For the text-containing cell, return its midpoint in (x, y) coordinate format. 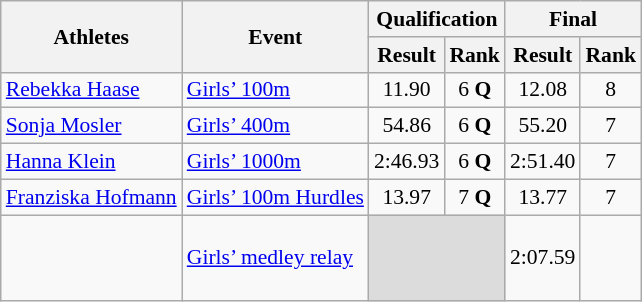
Event (276, 36)
54.86 (406, 126)
11.90 (406, 90)
Girls’ 400m (276, 126)
13.77 (542, 197)
Hanna Klein (92, 162)
Girls’ 1000m (276, 162)
Girls’ 100m (276, 90)
Final (573, 19)
Qualification (437, 19)
8 (610, 90)
Franziska Hofmann (92, 197)
2:46.93 (406, 162)
55.20 (542, 126)
Girls’ 100m Hurdles (276, 197)
Rebekka Haase (92, 90)
2:07.59 (542, 258)
Athletes (92, 36)
13.97 (406, 197)
12.08 (542, 90)
Sonja Mosler (92, 126)
7 Q (474, 197)
2:51.40 (542, 162)
Girls’ medley relay (276, 258)
